Capture the cell that displays the provided text and extract its (x, y) central coordinate. 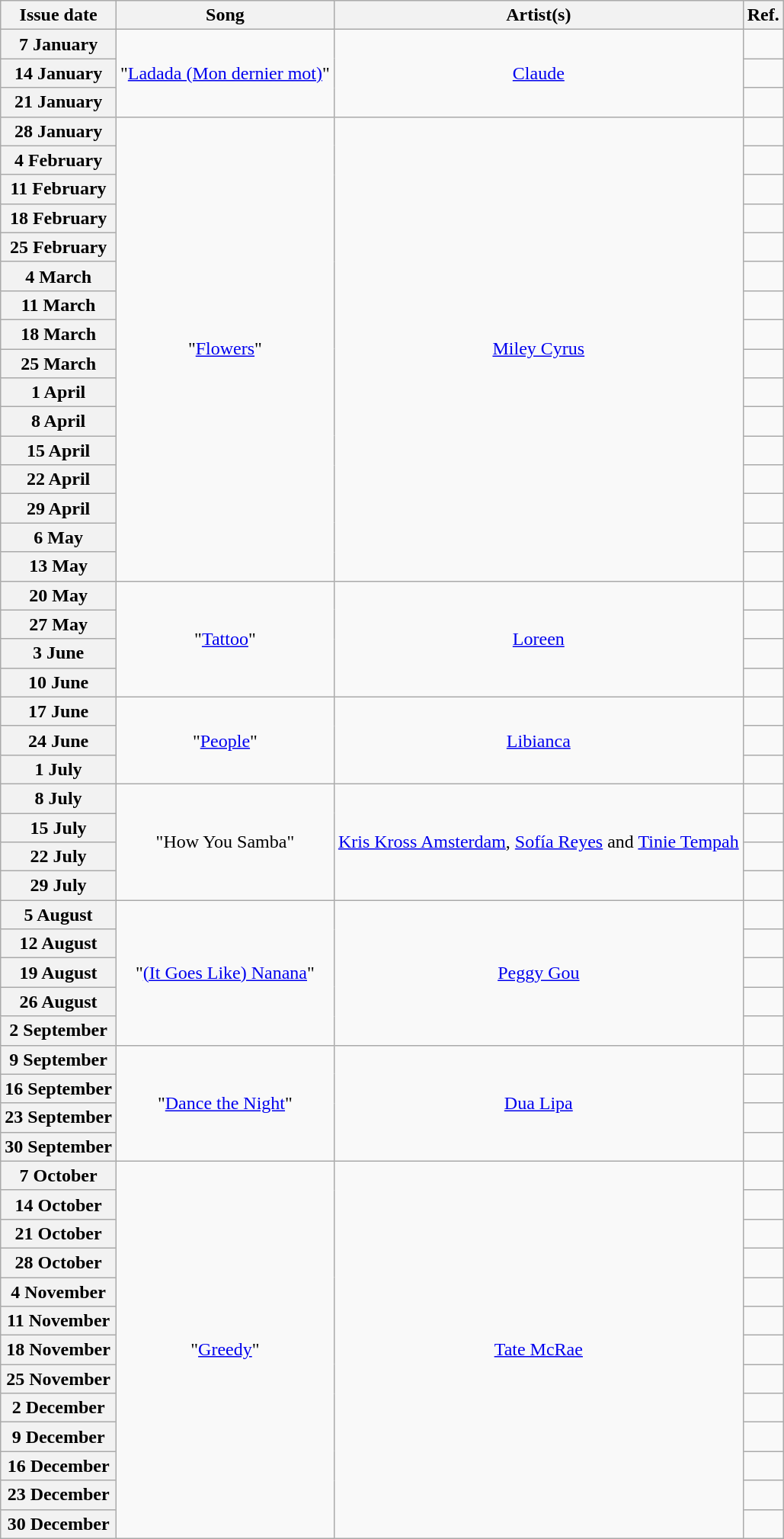
27 May (59, 624)
21 October (59, 1233)
20 May (59, 595)
18 February (59, 218)
18 November (59, 1350)
12 August (59, 944)
6 May (59, 537)
22 July (59, 857)
Claude (538, 73)
1 July (59, 769)
1 April (59, 393)
Artist(s) (538, 15)
Libianca (538, 740)
16 December (59, 1466)
"Flowers" (225, 349)
"Greedy" (225, 1349)
30 September (59, 1146)
26 August (59, 1002)
"How You Samba" (225, 842)
"Tattoo" (225, 639)
Song (225, 15)
29 July (59, 886)
13 May (59, 566)
15 July (59, 827)
9 September (59, 1060)
7 January (59, 44)
14 January (59, 73)
23 December (59, 1495)
Loreen (538, 639)
Dua Lipa (538, 1103)
Peggy Gou (538, 973)
"Ladada (Mon dernier mot)" (225, 73)
17 June (59, 711)
Kris Kross Amsterdam, Sofía Reyes and Tinie Tempah (538, 842)
5 August (59, 915)
Miley Cyrus (538, 349)
25 March (59, 364)
28 January (59, 131)
25 February (59, 247)
"(It Goes Like) Nanana" (225, 973)
4 March (59, 276)
"People" (225, 740)
2 December (59, 1408)
25 November (59, 1379)
9 December (59, 1437)
28 October (59, 1262)
10 June (59, 682)
11 November (59, 1321)
Ref. (763, 15)
Issue date (59, 15)
30 December (59, 1524)
2 September (59, 1031)
23 September (59, 1117)
29 April (59, 508)
11 February (59, 189)
8 April (59, 422)
21 January (59, 102)
24 June (59, 740)
8 July (59, 798)
22 April (59, 479)
18 March (59, 334)
3 June (59, 653)
11 March (59, 305)
4 February (59, 160)
15 April (59, 450)
14 October (59, 1204)
7 October (59, 1175)
"Dance the Night" (225, 1103)
Tate McRae (538, 1349)
19 August (59, 973)
4 November (59, 1292)
16 September (59, 1089)
